Locate the cell with the specified text and output its [x, y] center coordinate. 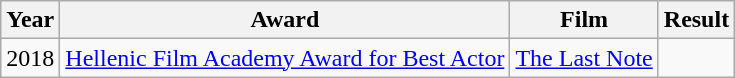
2018 [30, 58]
Award [285, 20]
Film [584, 20]
The Last Note [584, 58]
Hellenic Film Academy Award for Best Actor [285, 58]
Result [696, 20]
Year [30, 20]
